Identify which cell holds the provided text, then report its [x, y] central coordinate. 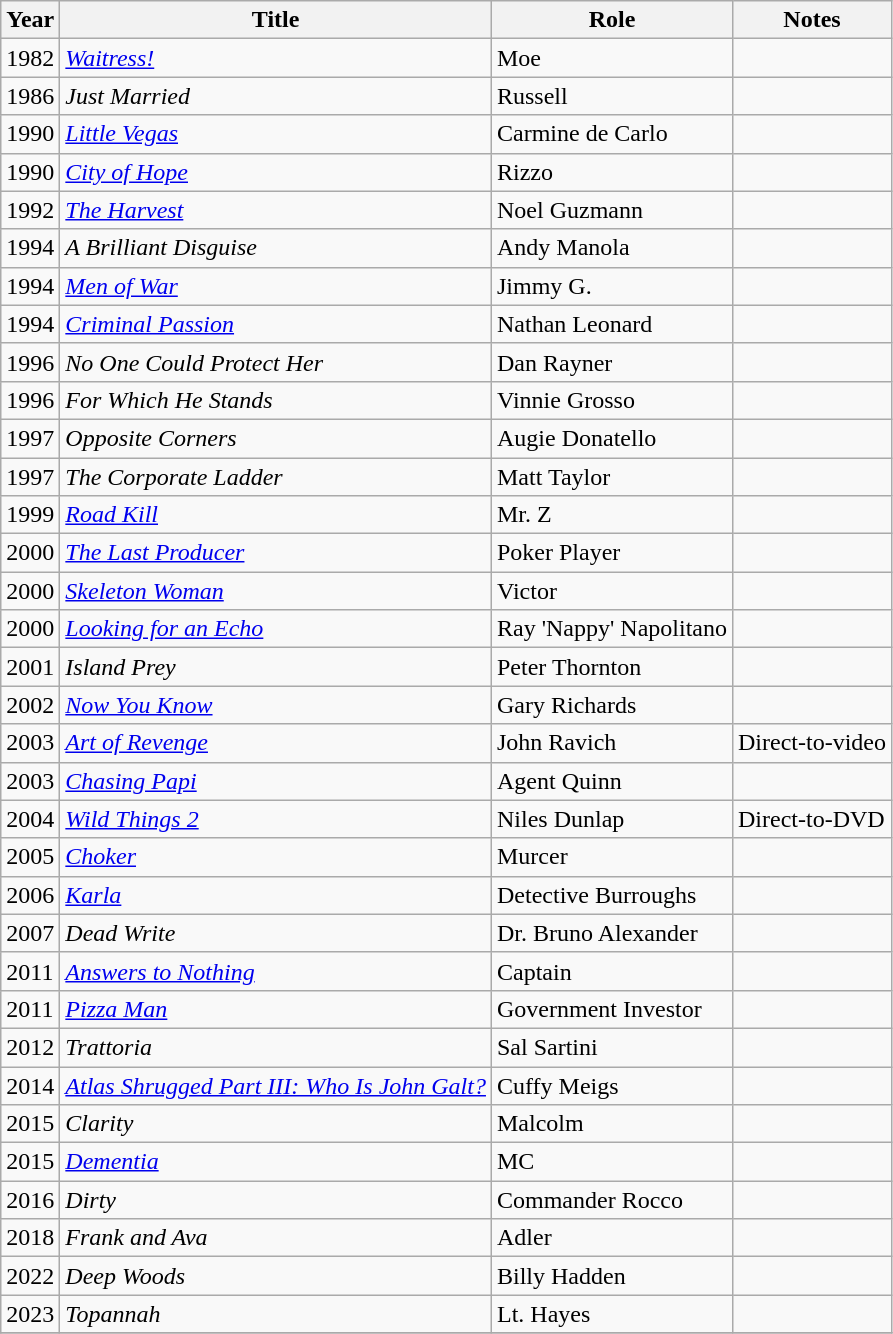
The Corporate Ladder [276, 477]
Moe [612, 58]
2016 [30, 1200]
2005 [30, 857]
Poker Player [612, 553]
Carmine de Carlo [612, 134]
2014 [30, 1085]
Choker [276, 857]
Niles Dunlap [612, 819]
2018 [30, 1238]
Clarity [276, 1124]
Matt Taylor [612, 477]
Agent Quinn [612, 781]
Opposite Corners [276, 438]
Men of War [276, 286]
2006 [30, 895]
MC [612, 1162]
Pizza Man [276, 1009]
The Last Producer [276, 553]
Year [30, 20]
Art of Revenge [276, 743]
2023 [30, 1314]
Sal Sartini [612, 1047]
1986 [30, 96]
2001 [30, 667]
Notes [812, 20]
Karla [276, 895]
Criminal Passion [276, 324]
Trattoria [276, 1047]
Dirty [276, 1200]
Title [276, 20]
Noel Guzmann [612, 210]
No One Could Protect Her [276, 362]
Nathan Leonard [612, 324]
Augie Donatello [612, 438]
A Brilliant Disguise [276, 248]
Role [612, 20]
Little Vegas [276, 134]
Road Kill [276, 515]
Waitress! [276, 58]
Vinnie Grosso [612, 400]
Billy Hadden [612, 1276]
Looking for an Echo [276, 629]
2012 [30, 1047]
Topannah [276, 1314]
Detective Burroughs [612, 895]
2002 [30, 705]
The Harvest [276, 210]
2004 [30, 819]
Rizzo [612, 172]
Captain [612, 971]
1982 [30, 58]
Commander Rocco [612, 1200]
Russell [612, 96]
Gary Richards [612, 705]
John Ravich [612, 743]
1992 [30, 210]
Frank and Ava [276, 1238]
Dr. Bruno Alexander [612, 933]
Jimmy G. [612, 286]
Chasing Papi [276, 781]
Wild Things 2 [276, 819]
Cuffy Meigs [612, 1085]
Just Married [276, 96]
Atlas Shrugged Part III: Who Is John Galt? [276, 1085]
For Which He Stands [276, 400]
City of Hope [276, 172]
Victor [612, 591]
Malcolm [612, 1124]
Direct-to-DVD [812, 819]
Ray 'Nappy' Napolitano [612, 629]
Peter Thornton [612, 667]
Deep Woods [276, 1276]
Murcer [612, 857]
Skeleton Woman [276, 591]
Answers to Nothing [276, 971]
Dead Write [276, 933]
Dan Rayner [612, 362]
Adler [612, 1238]
Mr. Z [612, 515]
Now You Know [276, 705]
Dementia [276, 1162]
Lt. Hayes [612, 1314]
Government Investor [612, 1009]
1999 [30, 515]
Island Prey [276, 667]
Direct-to-video [812, 743]
2022 [30, 1276]
2007 [30, 933]
Andy Manola [612, 248]
